Provide the [X, Y] coordinate of the cell's center where the given text is located.  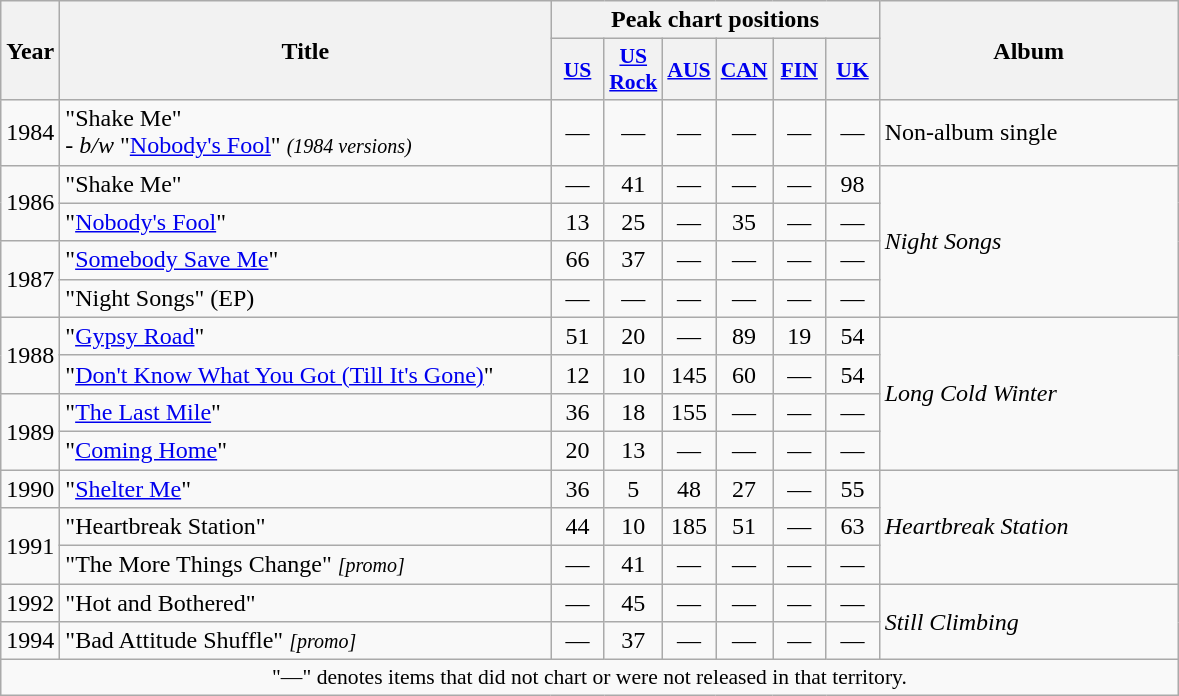
18 [633, 412]
FIN [800, 70]
"Coming Home" [306, 450]
AUS [688, 70]
Title [306, 50]
Peak chart positions [715, 20]
"Somebody Save Me" [306, 260]
35 [744, 222]
UK [852, 70]
1986 [30, 203]
25 [633, 222]
"Gypsy Road" [306, 336]
145 [688, 374]
1989 [30, 431]
1991 [30, 546]
"Hot and Bothered" [306, 603]
Long Cold Winter [1028, 393]
44 [578, 527]
1992 [30, 603]
"—" denotes items that did not chart or were not released in that territory. [590, 678]
Non-album single [1028, 132]
"Shelter Me" [306, 489]
155 [688, 412]
55 [852, 489]
89 [744, 336]
Night Songs [1028, 241]
1988 [30, 355]
"Nobody's Fool" [306, 222]
19 [800, 336]
"Heartbreak Station" [306, 527]
Still Climbing [1028, 622]
"Shake Me"- b/w "Nobody's Fool" (1984 versions) [306, 132]
"Bad Attitude Shuffle" [promo] [306, 641]
48 [688, 489]
"The More Things Change" [promo] [306, 565]
Album [1028, 50]
45 [633, 603]
1994 [30, 641]
CAN [744, 70]
12 [578, 374]
5 [633, 489]
1990 [30, 489]
66 [578, 260]
98 [852, 184]
60 [744, 374]
Heartbreak Station [1028, 527]
US [578, 70]
27 [744, 489]
63 [852, 527]
185 [688, 527]
USRock [633, 70]
1984 [30, 132]
Year [30, 50]
"The Last Mile" [306, 412]
"Night Songs" (EP) [306, 298]
1987 [30, 279]
"Don't Know What You Got (Till It's Gone)" [306, 374]
"Shake Me" [306, 184]
